Provide the (x, y) coordinate of the cell's center where the given text is located.  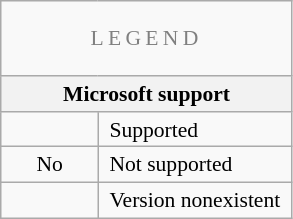
No (50, 165)
Microsoft support (146, 94)
Version nonexistent (195, 201)
LEGEND (146, 38)
Not supported (195, 165)
Supported (195, 130)
